From the cell containing the given text, extract its center point as [x, y] coordinate. 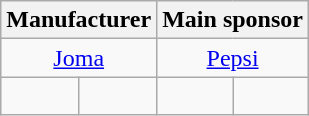
Joma [79, 58]
Pepsi [233, 58]
Manufacturer [79, 20]
Main sponsor [233, 20]
